Pinpoint the cell where the given text exists, returning its (X, Y) midpoint coordinate. 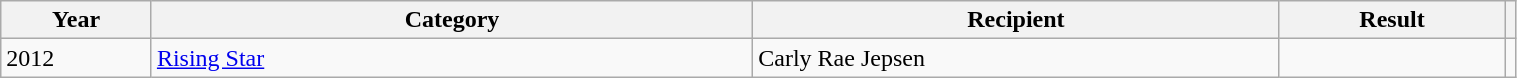
Recipient (1016, 20)
Rising Star (452, 58)
Year (76, 20)
Result (1392, 20)
Category (452, 20)
2012 (76, 58)
Carly Rae Jepsen (1016, 58)
